Capture the cell that displays the provided text and extract its [X, Y] central coordinate. 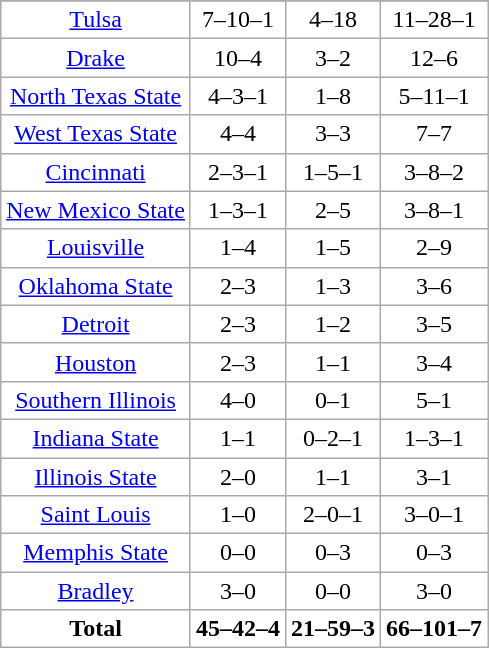
21–59–3 [332, 629]
7–10–1 [238, 20]
4–4 [238, 134]
Oklahoma State [96, 286]
Drake [96, 58]
3–1 [434, 477]
7–7 [434, 134]
1–5 [332, 248]
5–1 [434, 400]
66–101–7 [434, 629]
Cincinnati [96, 172]
Southern Illinois [96, 400]
5–11–1 [434, 96]
3–8–1 [434, 210]
Saint Louis [96, 515]
Indiana State [96, 438]
1–8 [332, 96]
3–0–1 [434, 515]
1–2 [332, 324]
4–3–1 [238, 96]
2–9 [434, 248]
3–3 [332, 134]
2–0 [238, 477]
1–4 [238, 248]
Illinois State [96, 477]
1–3 [332, 286]
3–6 [434, 286]
Louisville [96, 248]
2–3–1 [238, 172]
3–8–2 [434, 172]
Memphis State [96, 553]
0–2–1 [332, 438]
Tulsa [96, 20]
Houston [96, 362]
1–5–1 [332, 172]
0–1 [332, 400]
11–28–1 [434, 20]
Bradley [96, 591]
12–6 [434, 58]
2–5 [332, 210]
4–0 [238, 400]
2–0–1 [332, 515]
3–5 [434, 324]
1–0 [238, 515]
Detroit [96, 324]
3–2 [332, 58]
10–4 [238, 58]
4–18 [332, 20]
New Mexico State [96, 210]
West Texas State [96, 134]
45–42–4 [238, 629]
Total [96, 629]
3–4 [434, 362]
North Texas State [96, 96]
